Provide the (x, y) coordinate of the cell's center where the given text is located.  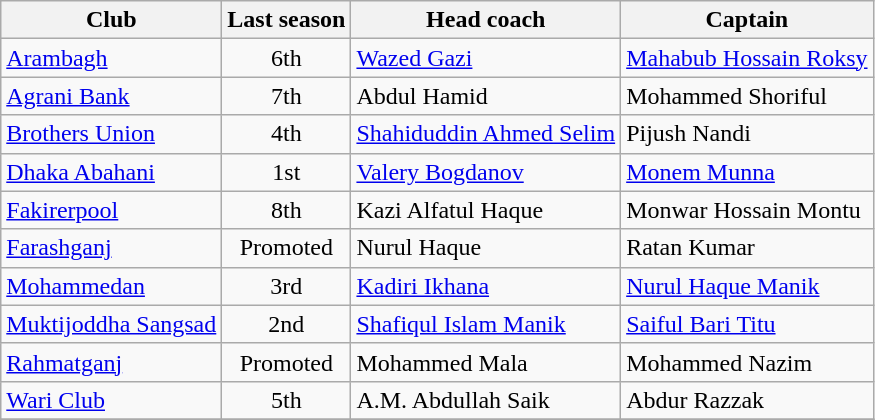
2nd (286, 324)
7th (286, 96)
Agrani Bank (112, 96)
Nurul Haque Manik (747, 286)
Muktijoddha Sangsad (112, 324)
Saiful Bari Titu (747, 324)
Kazi Alfatul Haque (486, 210)
Mohammed Mala (486, 362)
Last season (286, 20)
Captain (747, 20)
Mohammed Nazim (747, 362)
Mohammed Shoriful (747, 96)
Wari Club (112, 400)
Dhaka Abahani (112, 172)
Fakirerpool (112, 210)
5th (286, 400)
Nurul Haque (486, 248)
Mohammedan (112, 286)
Mahabub Hossain Roksy (747, 58)
Shafiqul Islam Manik (486, 324)
Head coach (486, 20)
Arambagh (112, 58)
Abdur Razzak (747, 400)
Farashganj (112, 248)
Pijush Nandi (747, 134)
Valery Bogdanov (486, 172)
Brothers Union (112, 134)
Ratan Kumar (747, 248)
Rahmatganj (112, 362)
Club (112, 20)
Shahiduddin Ahmed Selim (486, 134)
Kadiri Ikhana (486, 286)
A.M. Abdullah Saik (486, 400)
4th (286, 134)
Abdul Hamid (486, 96)
Monwar Hossain Montu (747, 210)
6th (286, 58)
Wazed Gazi (486, 58)
1st (286, 172)
8th (286, 210)
3rd (286, 286)
Monem Munna (747, 172)
